Search for the cell housing the specified text and yield its [x, y] center coordinate. 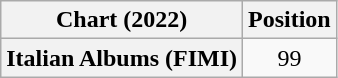
Italian Albums (FIMI) [122, 58]
Chart (2022) [122, 20]
Position [290, 20]
99 [290, 58]
